For the text-containing cell, return its midpoint in [X, Y] coordinate format. 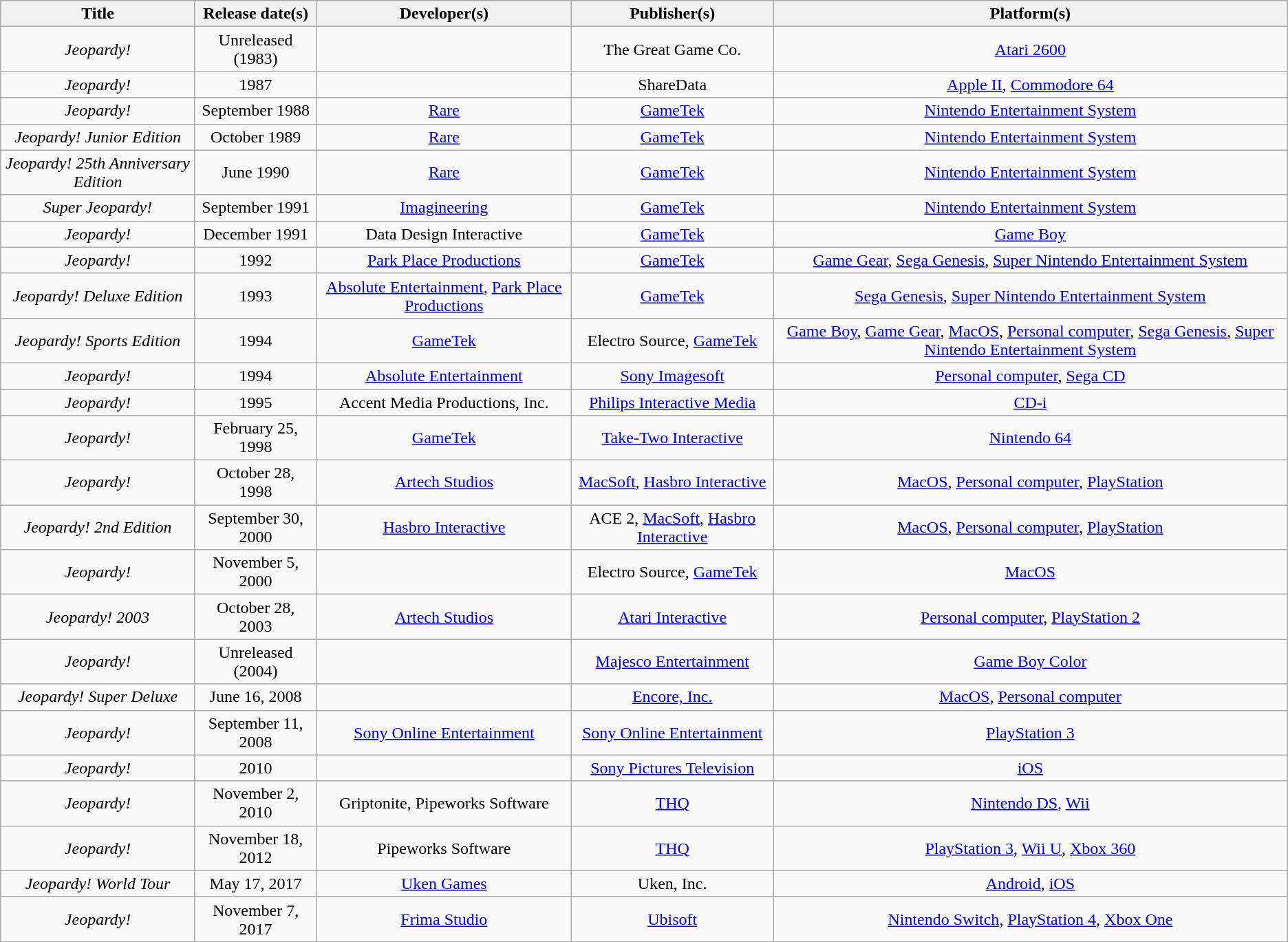
Absolute Entertainment [444, 376]
Jeopardy! Deluxe Edition [98, 296]
Game Boy, Game Gear, MacOS, Personal computer, Sega Genesis, Super Nintendo Entertainment System [1031, 340]
Personal computer, PlayStation 2 [1031, 617]
June 16, 2008 [255, 697]
October 28, 1998 [255, 483]
November 7, 2017 [255, 919]
September 11, 2008 [255, 732]
Jeopardy! World Tour [98, 884]
Super Jeopardy! [98, 208]
Take-Two Interactive [673, 438]
Majesco Entertainment [673, 662]
1987 [255, 85]
Uken, Inc. [673, 884]
Imagineering [444, 208]
Jeopardy! 2003 [98, 617]
October 1989 [255, 137]
June 1990 [255, 172]
Hasbro Interactive [444, 527]
Uken Games [444, 884]
Absolute Entertainment, Park Place Productions [444, 296]
ShareData [673, 85]
Jeopardy! Super Deluxe [98, 697]
Developer(s) [444, 14]
Jeopardy! Sports Edition [98, 340]
Jeopardy! 25th Anniversary Edition [98, 172]
1993 [255, 296]
iOS [1031, 768]
Publisher(s) [673, 14]
Sony Imagesoft [673, 376]
MacSoft, Hasbro Interactive [673, 483]
Atari 2600 [1031, 50]
Nintendo DS, Wii [1031, 804]
December 1991 [255, 234]
Griptonite, Pipeworks Software [444, 804]
September 1988 [255, 111]
Unreleased (2004) [255, 662]
Game Boy Color [1031, 662]
Jeopardy! Junior Edition [98, 137]
Unreleased (1983) [255, 50]
May 17, 2017 [255, 884]
Title [98, 14]
September 30, 2000 [255, 527]
PlayStation 3 [1031, 732]
MacOS, Personal computer [1031, 697]
Atari Interactive [673, 617]
CD-i [1031, 403]
Apple II, Commodore 64 [1031, 85]
Park Place Productions [444, 260]
Android, iOS [1031, 884]
PlayStation 3, Wii U, Xbox 360 [1031, 848]
Data Design Interactive [444, 234]
Philips Interactive Media [673, 403]
Platform(s) [1031, 14]
Accent Media Productions, Inc. [444, 403]
Game Gear, Sega Genesis, Super Nintendo Entertainment System [1031, 260]
September 1991 [255, 208]
November 18, 2012 [255, 848]
1995 [255, 403]
November 5, 2000 [255, 572]
2010 [255, 768]
November 2, 2010 [255, 804]
Nintendo Switch, PlayStation 4, Xbox One [1031, 919]
1992 [255, 260]
Jeopardy! 2nd Edition [98, 527]
Release date(s) [255, 14]
ACE 2, MacSoft, Hasbro Interactive [673, 527]
Pipeworks Software [444, 848]
Ubisoft [673, 919]
Sega Genesis, Super Nintendo Entertainment System [1031, 296]
Sony Pictures Television [673, 768]
Personal computer, Sega CD [1031, 376]
Encore, Inc. [673, 697]
October 28, 2003 [255, 617]
February 25, 1998 [255, 438]
The Great Game Co. [673, 50]
Game Boy [1031, 234]
MacOS [1031, 572]
Frima Studio [444, 919]
Nintendo 64 [1031, 438]
